Search for the cell housing the specified text and yield its [x, y] center coordinate. 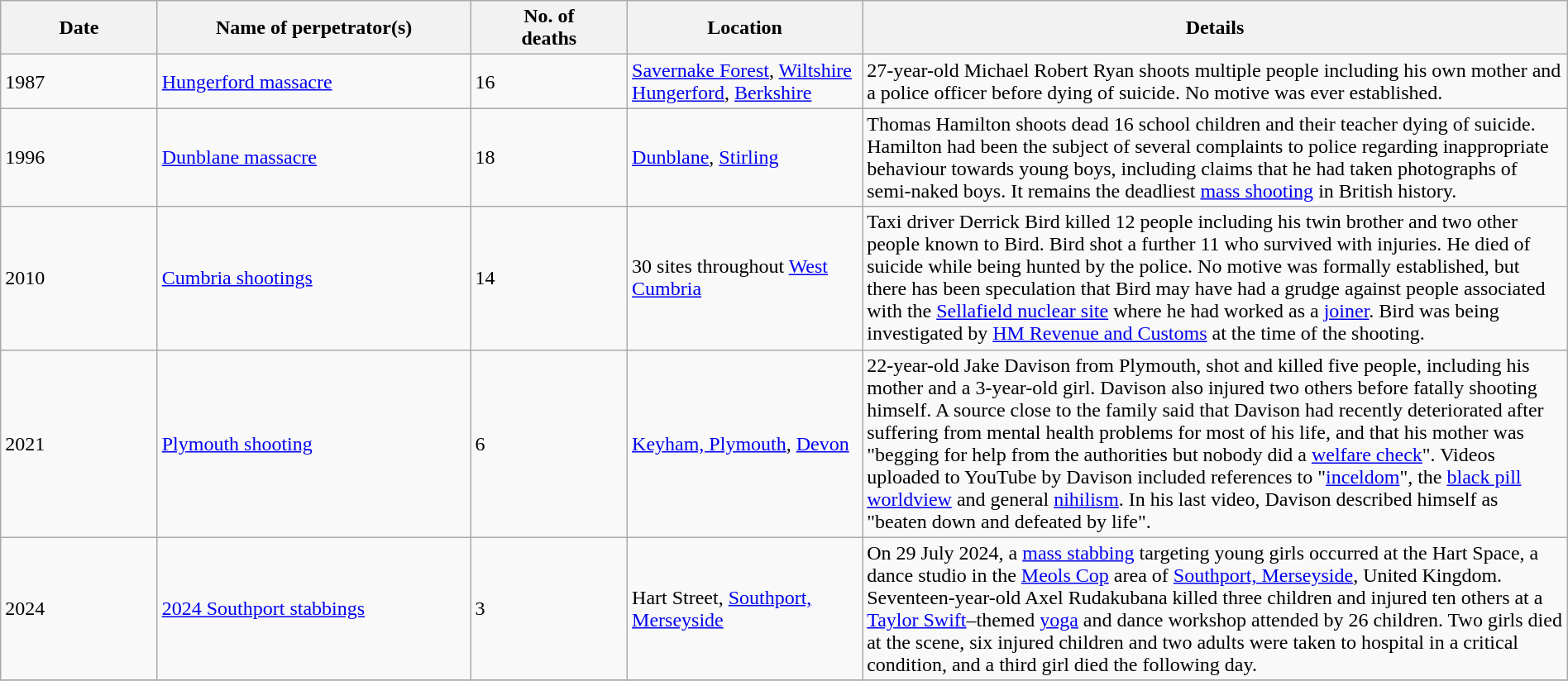
1996 [79, 157]
30 sites throughout West Cumbria [745, 278]
14 [549, 278]
Details [1216, 28]
Cumbria shootings [314, 278]
3 [549, 608]
Savernake Forest, WiltshireHungerford, Berkshire [745, 81]
16 [549, 81]
Keyham, Plymouth, Devon [745, 443]
Name of perpetrator(s) [314, 28]
2010 [79, 278]
1987 [79, 81]
Plymouth shooting [314, 443]
2024 Southport stabbings [314, 608]
18 [549, 157]
Dunblane, Stirling [745, 157]
Hungerford massacre [314, 81]
Dunblane massacre [314, 157]
No. ofdeaths [549, 28]
Hart Street, Southport, Merseyside [745, 608]
6 [549, 443]
2021 [79, 443]
Date [79, 28]
Location [745, 28]
2024 [79, 608]
